Return the [x, y] coordinate for the center point of the cell that contains the specified text.  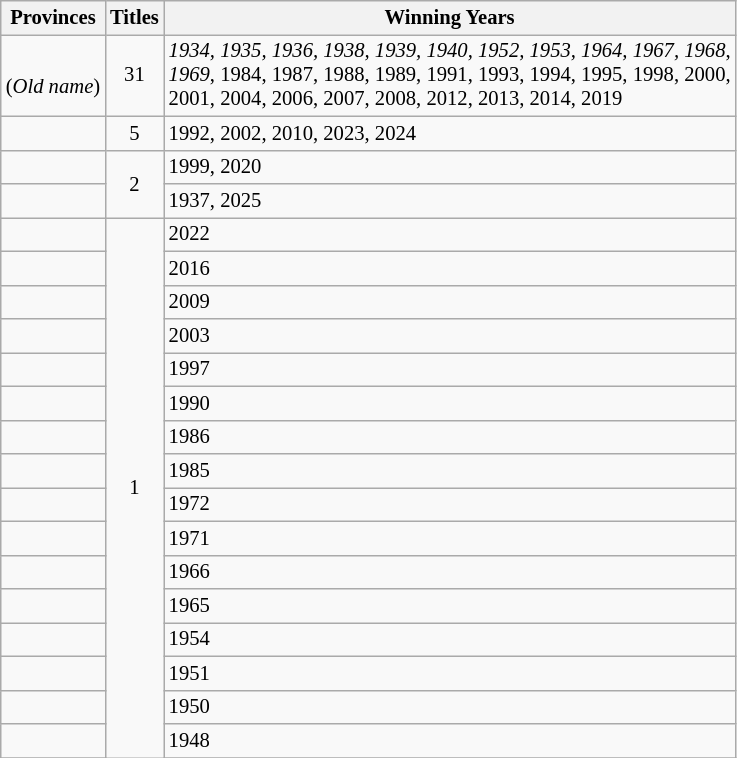
1965 [450, 605]
1992, 2002, 2010, 2023, 2024 [450, 133]
1971 [450, 538]
5 [134, 133]
2016 [450, 268]
2003 [450, 335]
Titles [134, 17]
31 [134, 75]
1937, 2025 [450, 201]
1997 [450, 369]
2 [134, 184]
Provinces [53, 17]
1950 [450, 707]
1954 [450, 639]
1985 [450, 471]
(Old name) [53, 75]
1948 [450, 741]
2022 [450, 234]
1 [134, 487]
2009 [450, 302]
1990 [450, 403]
1966 [450, 572]
1986 [450, 437]
1972 [450, 504]
Winning Years [450, 17]
1999, 2020 [450, 167]
1951 [450, 673]
